For the text-containing cell, return its midpoint in (X, Y) coordinate format. 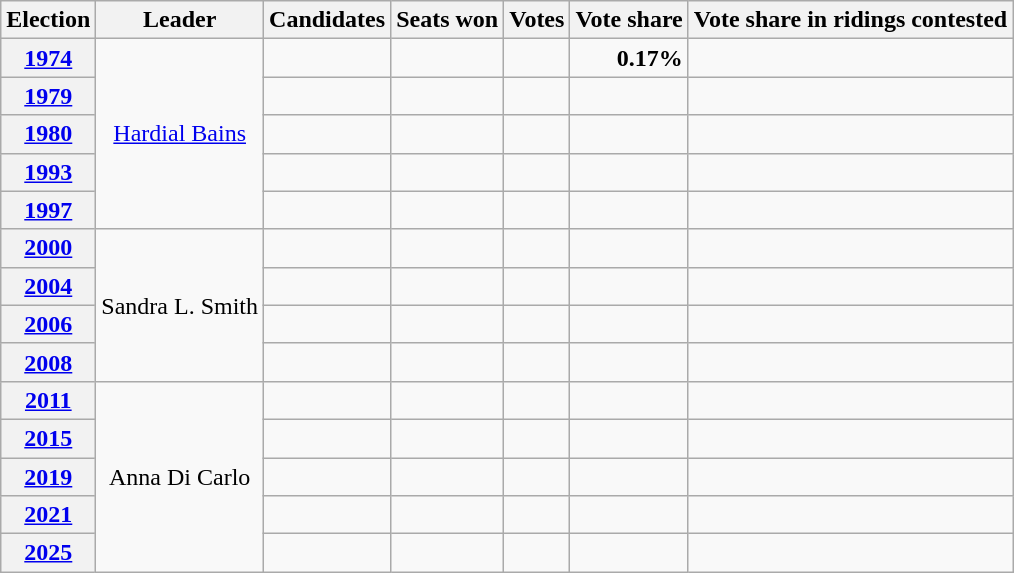
Votes (537, 20)
2021 (48, 515)
Vote share in ridings contested (850, 20)
Candidates (328, 20)
Leader (180, 20)
1974 (48, 58)
2011 (48, 400)
Vote share (629, 20)
1980 (48, 134)
1979 (48, 96)
Seats won (448, 20)
0.17% (629, 58)
2015 (48, 438)
2025 (48, 553)
Hardial Bains (180, 134)
1997 (48, 210)
2006 (48, 324)
Anna Di Carlo (180, 476)
1993 (48, 172)
2004 (48, 286)
Sandra L. Smith (180, 305)
2000 (48, 248)
2019 (48, 477)
2008 (48, 362)
Election (48, 20)
